For the text-containing cell, return its midpoint in (x, y) coordinate format. 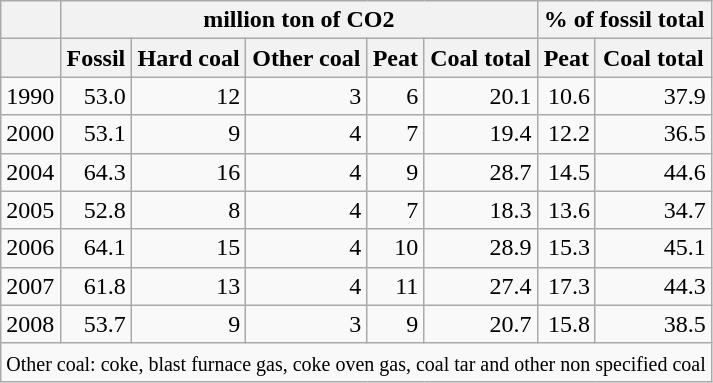
11 (396, 286)
1990 (31, 96)
44.3 (653, 286)
Hard coal (188, 58)
34.7 (653, 210)
2005 (31, 210)
27.4 (480, 286)
18.3 (480, 210)
14.5 (566, 172)
Other coal: coke, blast furnace gas, coke oven gas, coal tar and other non specified coal (356, 362)
2006 (31, 248)
million ton of CO2 (300, 20)
2008 (31, 324)
61.8 (96, 286)
20.7 (480, 324)
64.1 (96, 248)
2007 (31, 286)
13.6 (566, 210)
Other coal (306, 58)
13 (188, 286)
53.0 (96, 96)
64.3 (96, 172)
19.4 (480, 134)
15 (188, 248)
52.8 (96, 210)
28.7 (480, 172)
2004 (31, 172)
28.9 (480, 248)
10.6 (566, 96)
2000 (31, 134)
17.3 (566, 286)
15.3 (566, 248)
15.8 (566, 324)
16 (188, 172)
53.7 (96, 324)
38.5 (653, 324)
% of fossil total (624, 20)
Fossil (96, 58)
53.1 (96, 134)
8 (188, 210)
37.9 (653, 96)
20.1 (480, 96)
6 (396, 96)
36.5 (653, 134)
44.6 (653, 172)
12.2 (566, 134)
10 (396, 248)
12 (188, 96)
45.1 (653, 248)
